For the text-containing cell, return its midpoint in [X, Y] coordinate format. 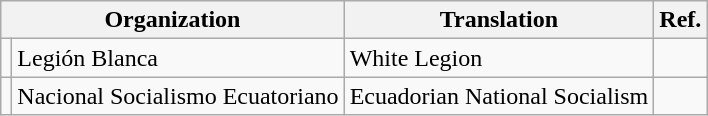
Organization [172, 20]
Ref. [680, 20]
Nacional Socialismo Ecuatoriano [178, 96]
White Legion [499, 58]
Translation [499, 20]
Legión Blanca [178, 58]
Ecuadorian National Socialism [499, 96]
